Scan for the cell matching the given text and deliver its [x, y] coordinate at center. 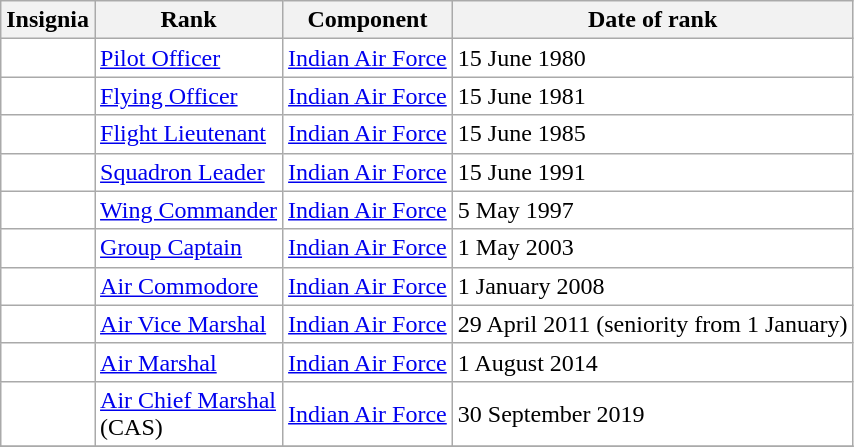
1 May 2003 [652, 248]
15 June 1991 [652, 172]
Component [368, 20]
Air Marshal [189, 362]
5 May 1997 [652, 210]
Flying Officer [189, 96]
Wing Commander [189, 210]
30 September 2019 [652, 414]
1 August 2014 [652, 362]
Flight Lieutenant [189, 134]
1 January 2008 [652, 286]
Squadron Leader [189, 172]
Air Vice Marshal [189, 324]
15 June 1981 [652, 96]
29 April 2011 (seniority from 1 January) [652, 324]
Insignia [48, 20]
Air Commodore [189, 286]
15 June 1985 [652, 134]
Rank [189, 20]
Date of rank [652, 20]
Group Captain [189, 248]
Pilot Officer [189, 58]
Air Chief Marshal(CAS) [189, 414]
15 June 1980 [652, 58]
